Scan for the cell matching the given text and deliver its [X, Y] coordinate at center. 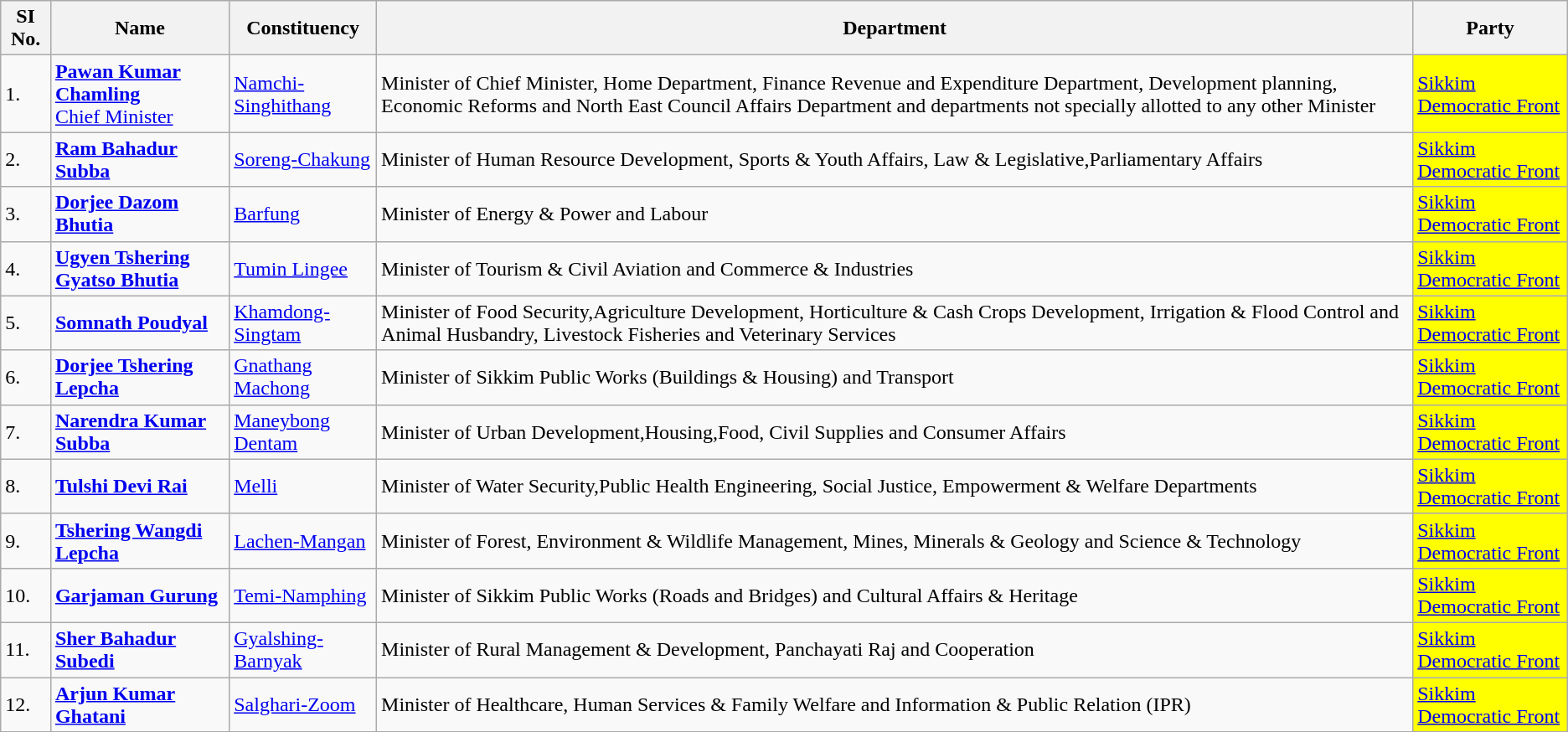
Minister of Energy & Power and Labour [895, 214]
Name [139, 28]
1. [26, 94]
Somnath Poudyal [139, 323]
SI No. [26, 28]
10. [26, 595]
Minister of Sikkim Public Works (Buildings & Housing) and Transport [895, 377]
Minister of Urban Development,Housing,Food, Civil Supplies and Consumer Affairs [895, 432]
Tulshi Devi Rai [139, 486]
Minister of Healthcare, Human Services & Family Welfare and Information & Public Relation (IPR) [895, 704]
9. [26, 541]
Minister of Water Security,Public Health Engineering, Social Justice, Empowerment & Welfare Departments [895, 486]
5. [26, 323]
Party [1491, 28]
Salghari-Zoom [303, 704]
Ram Bahadur Subba [139, 159]
Minister of Human Resource Development, Sports & Youth Affairs, Law & Legislative,Parliamentary Affairs [895, 159]
Gyalshing-Barnyak [303, 650]
Minister of Forest, Environment & Wildlife Management, Mines, Minerals & Geology and Science & Technology [895, 541]
Maneybong Dentam [303, 432]
Barfung [303, 214]
Arjun Kumar Ghatani [139, 704]
4. [26, 268]
Sher Bahadur Subedi [139, 650]
Minister of Tourism & Civil Aviation and Commerce & Industries [895, 268]
3. [26, 214]
Minister of Sikkim Public Works (Roads and Bridges) and Cultural Affairs & Heritage [895, 595]
Tumin Lingee [303, 268]
Minister of Rural Management & Development, Panchayati Raj and Cooperation [895, 650]
11. [26, 650]
Narendra Kumar Subba [139, 432]
8. [26, 486]
Tshering Wangdi Lepcha [139, 541]
Garjaman Gurung [139, 595]
Constituency [303, 28]
Gnathang Machong [303, 377]
Pawan Kumar ChamlingChief Minister [139, 94]
Department [895, 28]
7. [26, 432]
2. [26, 159]
Soreng-Chakung [303, 159]
Dorjee Tshering Lepcha [139, 377]
Melli [303, 486]
Khamdong-Singtam [303, 323]
Dorjee Dazom Bhutia [139, 214]
12. [26, 704]
Lachen-Mangan [303, 541]
Namchi-Singhithang [303, 94]
Temi-Namphing [303, 595]
Ugyen Tshering Gyatso Bhutia [139, 268]
6. [26, 377]
